Detect which cell encompasses the target text, then output its [x, y] center coordinate. 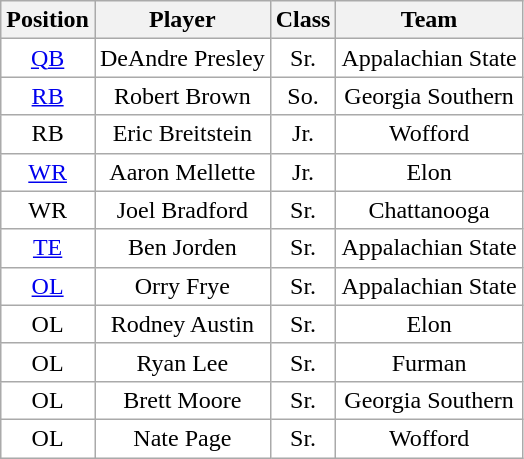
Eric Breitstein [182, 134]
Ryan Lee [182, 362]
Aaron Mellette [182, 172]
Furman [429, 362]
Rodney Austin [182, 324]
Joel Bradford [182, 210]
Team [429, 20]
QB [48, 58]
Ben Jorden [182, 248]
Nate Page [182, 438]
Brett Moore [182, 400]
Class [303, 20]
DeAndre Presley [182, 58]
Chattanooga [429, 210]
So. [303, 96]
Player [182, 20]
TE [48, 248]
Robert Brown [182, 96]
Orry Frye [182, 286]
Position [48, 20]
